Scan for the cell matching the given text and deliver its [x, y] coordinate at center. 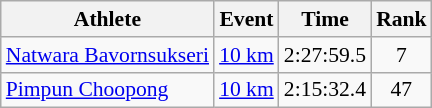
Pimpun Choopong [108, 90]
2:27:59.5 [325, 55]
2:15:32.4 [325, 90]
Natwara Bavornsukseri [108, 55]
Event [246, 19]
Athlete [108, 19]
47 [402, 90]
7 [402, 55]
Time [325, 19]
Rank [402, 19]
